Find where the given text appears and provide that cell's center as [x, y] coordinate. 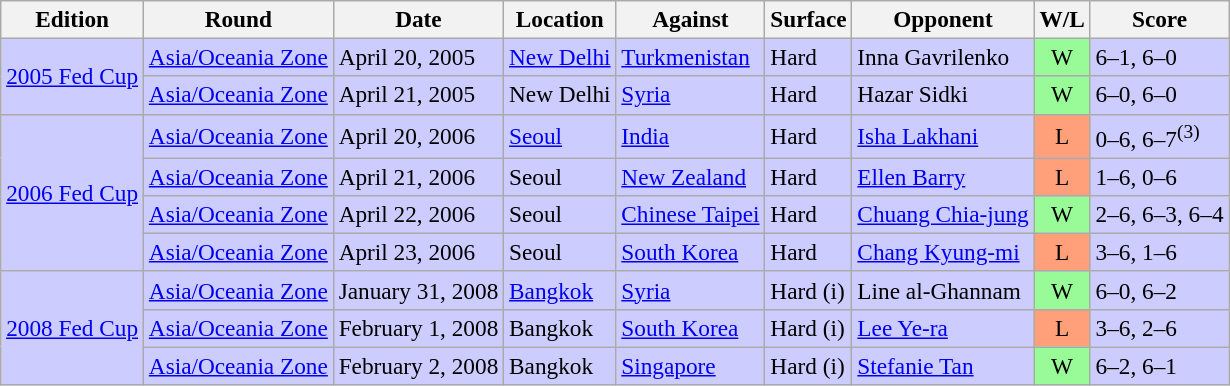
April 21, 2005 [418, 95]
Stefanie Tan [943, 366]
April 23, 2006 [418, 252]
3–6, 1–6 [1160, 252]
6–1, 6–0 [1160, 57]
India [690, 136]
6–0, 6–0 [1160, 95]
Chang Kyung-mi [943, 252]
Ellen Barry [943, 177]
Isha Lakhani [943, 136]
April 20, 2006 [418, 136]
April 21, 2006 [418, 177]
3–6, 2–6 [1160, 328]
Chinese Taipei [690, 214]
Turkmenistan [690, 57]
Date [418, 19]
April 20, 2005 [418, 57]
April 22, 2006 [418, 214]
0–6, 6–7(3) [1160, 136]
Location [560, 19]
Opponent [943, 19]
Round [238, 19]
6–2, 6–1 [1160, 366]
2008 Fed Cup [72, 328]
Lee Ye-ra [943, 328]
W/L [1062, 19]
2005 Fed Cup [72, 76]
February 1, 2008 [418, 328]
Edition [72, 19]
February 2, 2008 [418, 366]
Hazar Sidki [943, 95]
Singapore [690, 366]
2006 Fed Cup [72, 192]
New Zealand [690, 177]
Line al-Ghannam [943, 290]
2–6, 6–3, 6–4 [1160, 214]
Score [1160, 19]
Against [690, 19]
Chuang Chia-jung [943, 214]
January 31, 2008 [418, 290]
Inna Gavrilenko [943, 57]
1–6, 0–6 [1160, 177]
6–0, 6–2 [1160, 290]
Surface [808, 19]
